Return (x, y) of the center of cell containing provided text 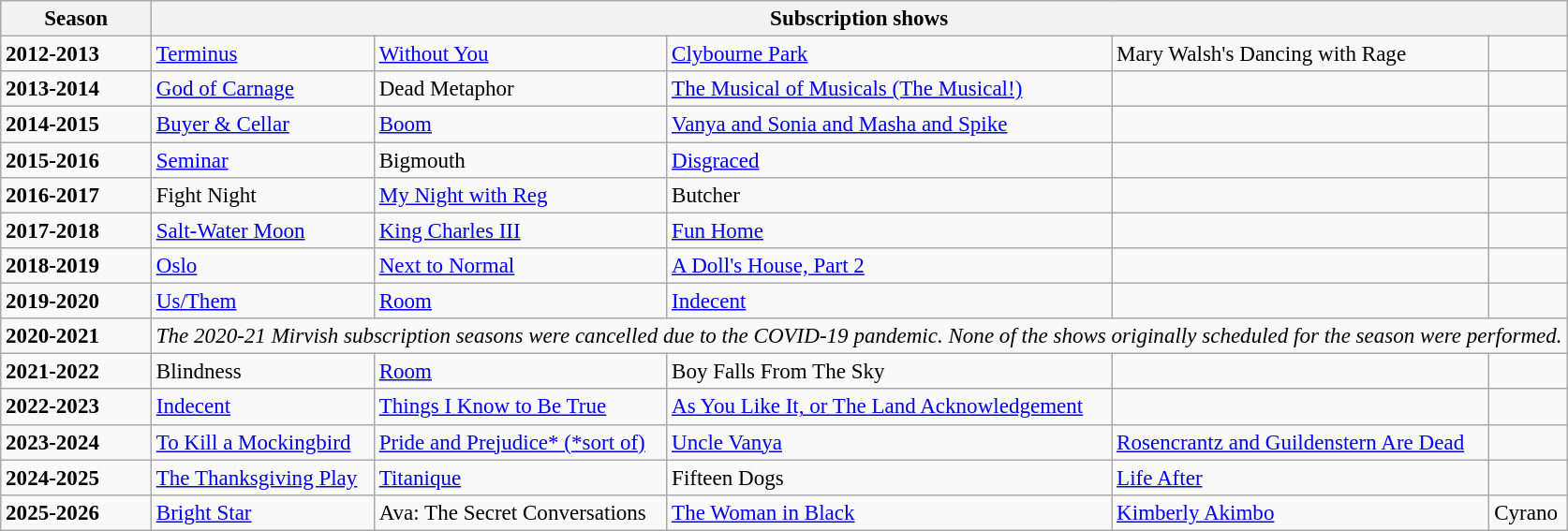
Boy Falls From The Sky (890, 372)
The Musical of Musicals (The Musical!) (890, 89)
Oslo (262, 266)
My Night with Reg (520, 196)
2024-2025 (77, 478)
Boom (520, 125)
Salt-Water Moon (262, 230)
Seminar (262, 160)
2014-2015 (77, 125)
Us/Them (262, 302)
2023-2024 (77, 442)
2020-2021 (77, 336)
Cyrano (1529, 513)
Rosencrantz and Guildenstern Are Dead (1300, 442)
Dead Metaphor (520, 89)
Things I Know to Be True (520, 407)
Clybourne Park (890, 54)
King Charles III (520, 230)
2018-2019 (77, 266)
Kimberly Akimbo (1300, 513)
Season (77, 19)
Bright Star (262, 513)
Ava: The Secret Conversations (520, 513)
Life After (1300, 478)
Terminus (262, 54)
2012-2013 (77, 54)
2015-2016 (77, 160)
Pride and Prejudice* (*sort of) (520, 442)
A Doll's House, Part 2 (890, 266)
2022-2023 (77, 407)
2016-2017 (77, 196)
The Woman in Black (890, 513)
Fun Home (890, 230)
Subscription shows (858, 19)
As You Like It, or The Land Acknowledgement (890, 407)
To Kill a Mockingbird (262, 442)
Titanique (520, 478)
Butcher (890, 196)
The Thanksgiving Play (262, 478)
2025-2026 (77, 513)
2021-2022 (77, 372)
Blindness (262, 372)
God of Carnage (262, 89)
2017-2018 (77, 230)
2013-2014 (77, 89)
Without You (520, 54)
Next to Normal (520, 266)
Buyer & Cellar (262, 125)
Mary Walsh's Dancing with Rage (1300, 54)
Uncle Vanya (890, 442)
Fifteen Dogs (890, 478)
Bigmouth (520, 160)
Fight Night (262, 196)
Disgraced (890, 160)
2019-2020 (77, 302)
Vanya and Sonia and Masha and Spike (890, 125)
